Extract the [X, Y] coordinate from the center of the cell holding the provided text.  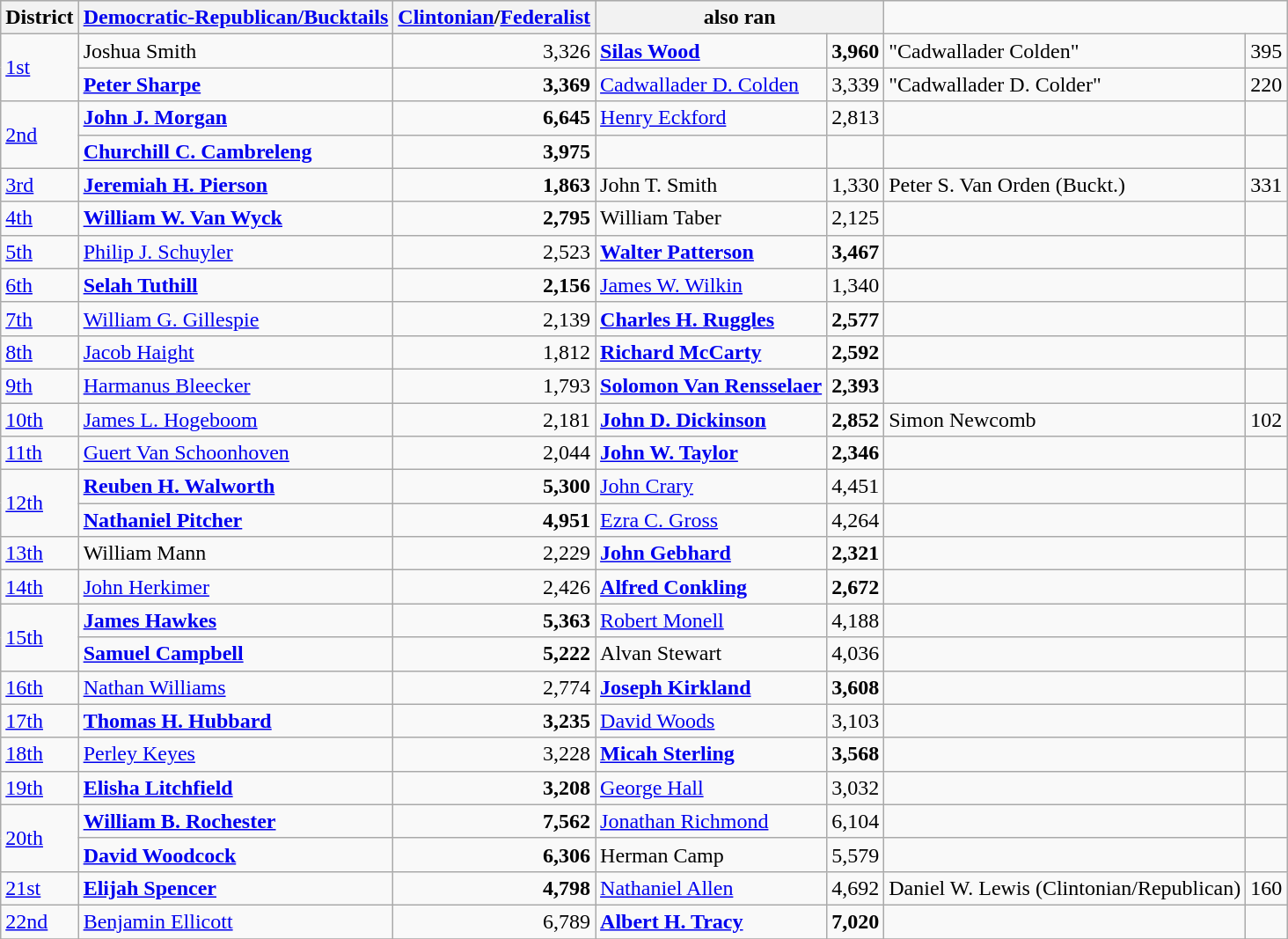
Philip J. Schuyler [236, 252]
1,863 [494, 185]
Daniel W. Lewis (Clintonian/Republican) [1065, 888]
3rd [40, 185]
Jonathan Richmond [711, 821]
William Mann [236, 554]
5,300 [494, 487]
Peter Sharpe [236, 84]
11th [40, 453]
Nathan Williams [236, 687]
Nathaniel Pitcher [236, 520]
2,139 [494, 319]
Democratic-Republican/Bucktails [236, 18]
2,426 [494, 587]
Elijah Spencer [236, 888]
Cadwallader D. Colden [711, 84]
2,523 [494, 252]
Micah Sterling [711, 754]
3,235 [494, 721]
Clintonian/Federalist [494, 18]
3,032 [855, 788]
160 [1267, 888]
2,044 [494, 453]
Silas Wood [711, 51]
13th [40, 554]
George Hall [711, 788]
14th [40, 587]
Solomon Van Rensselaer [711, 385]
4,692 [855, 888]
2,156 [494, 285]
4,451 [855, 487]
Simon Newcomb [1065, 420]
Benjamin Ellicott [236, 921]
Ezra C. Gross [711, 520]
2nd [40, 135]
Perley Keyes [236, 754]
District [40, 18]
James W. Wilkin [711, 285]
Jacob Haight [236, 352]
James Hawkes [236, 620]
3,960 [855, 51]
395 [1267, 51]
3,369 [494, 84]
Jeremiah H. Pierson [236, 185]
2,672 [855, 587]
16th [40, 687]
21st [40, 888]
17th [40, 721]
William Taber [711, 218]
4,951 [494, 520]
2,592 [855, 352]
Reuben H. Walworth [236, 487]
5,222 [494, 654]
Albert H. Tracy [711, 921]
John Crary [711, 487]
2,125 [855, 218]
David Woodcock [236, 855]
William G. Gillespie [236, 319]
4,036 [855, 654]
3,467 [855, 252]
7th [40, 319]
"Cadwallader Colden" [1065, 51]
20th [40, 838]
22nd [40, 921]
John Herkimer [236, 587]
4,798 [494, 888]
Charles H. Ruggles [711, 319]
Elisha Litchfield [236, 788]
1,793 [494, 385]
5th [40, 252]
6,789 [494, 921]
John Gebhard [711, 554]
Guert Van Schoonhoven [236, 453]
3,339 [855, 84]
3,975 [494, 151]
Churchill C. Cambreleng [236, 151]
John W. Taylor [711, 453]
Harmanus Bleecker [236, 385]
Selah Tuthill [236, 285]
18th [40, 754]
6th [40, 285]
1,812 [494, 352]
8th [40, 352]
Henry Eckford [711, 118]
Joshua Smith [236, 51]
2,229 [494, 554]
102 [1267, 420]
7,562 [494, 821]
Herman Camp [711, 855]
19th [40, 788]
2,774 [494, 687]
2,393 [855, 385]
15th [40, 637]
6,306 [494, 855]
2,346 [855, 453]
7,020 [855, 921]
William B. Rochester [236, 821]
John D. Dickinson [711, 420]
9th [40, 385]
12th [40, 503]
4th [40, 218]
2,795 [494, 218]
David Woods [711, 721]
John T. Smith [711, 185]
William W. Van Wyck [236, 218]
Alvan Stewart [711, 654]
Joseph Kirkland [711, 687]
10th [40, 420]
2,852 [855, 420]
2,321 [855, 554]
1,340 [855, 285]
5,579 [855, 855]
Robert Monell [711, 620]
"Cadwallader D. Colder" [1065, 84]
Alfred Conkling [711, 587]
3,228 [494, 754]
Richard McCarty [711, 352]
4,188 [855, 620]
5,363 [494, 620]
220 [1267, 84]
3,103 [855, 721]
2,813 [855, 118]
1,330 [855, 185]
2,577 [855, 319]
3,208 [494, 788]
James L. Hogeboom [236, 420]
Peter S. Van Orden (Buckt.) [1065, 185]
331 [1267, 185]
Samuel Campbell [236, 654]
6,104 [855, 821]
6,645 [494, 118]
also ran [740, 18]
Nathaniel Allen [711, 888]
Walter Patterson [711, 252]
John J. Morgan [236, 118]
2,181 [494, 420]
3,568 [855, 754]
4,264 [855, 520]
3,608 [855, 687]
3,326 [494, 51]
1st [40, 68]
Thomas H. Hubbard [236, 721]
